Pinpoint the cell where the given text exists, returning its (x, y) midpoint coordinate. 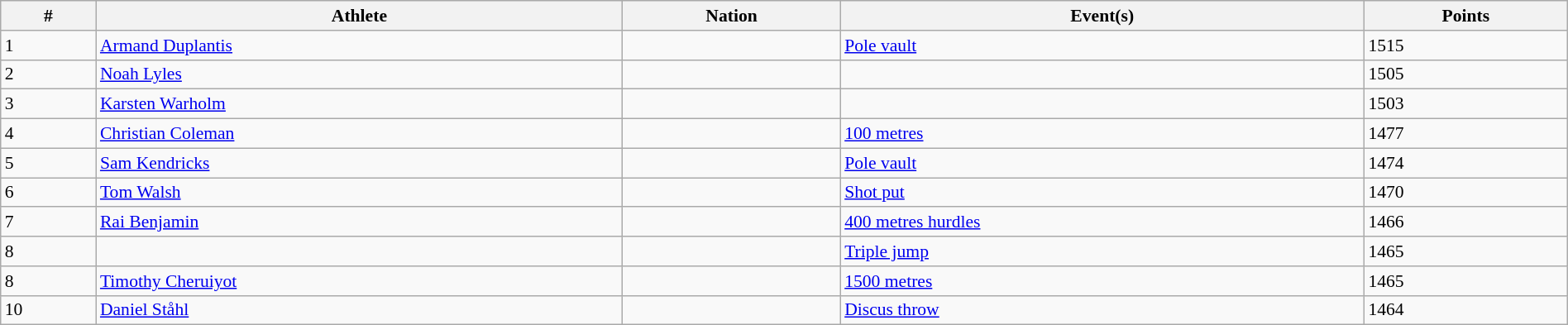
100 metres (1102, 134)
Rai Benjamin (359, 222)
1 (48, 45)
1505 (1465, 74)
400 metres hurdles (1102, 222)
# (48, 16)
7 (48, 222)
Nation (731, 16)
Karsten Warholm (359, 104)
1464 (1465, 310)
1477 (1465, 134)
Triple jump (1102, 251)
1500 metres (1102, 281)
Noah Lyles (359, 74)
1503 (1465, 104)
2 (48, 74)
1470 (1465, 193)
Event(s) (1102, 16)
Athlete (359, 16)
5 (48, 163)
Points (1465, 16)
10 (48, 310)
3 (48, 104)
Daniel Ståhl (359, 310)
Timothy Cheruiyot (359, 281)
Christian Coleman (359, 134)
6 (48, 193)
Sam Kendricks (359, 163)
Discus throw (1102, 310)
4 (48, 134)
Shot put (1102, 193)
Tom Walsh (359, 193)
1515 (1465, 45)
Armand Duplantis (359, 45)
1474 (1465, 163)
1466 (1465, 222)
